Search for the cell housing the specified text and yield its (X, Y) center coordinate. 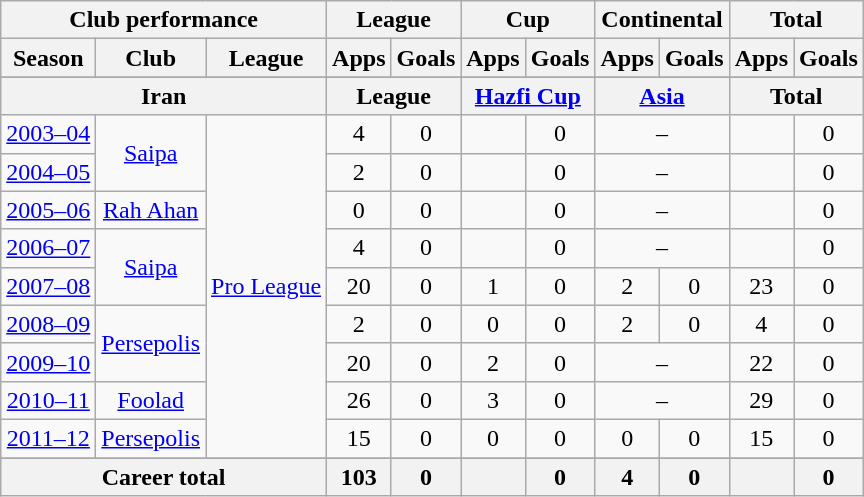
Hazfi Cup (528, 96)
103 (359, 477)
Rah Ahan (151, 210)
Asia (662, 96)
29 (761, 400)
Club (151, 58)
2006–07 (48, 248)
2003–04 (48, 134)
2009–10 (48, 362)
3 (493, 400)
26 (359, 400)
1 (493, 286)
Continental (662, 20)
Cup (528, 20)
Iran (164, 96)
Career total (164, 477)
2007–08 (48, 286)
2011–12 (48, 438)
Pro League (266, 286)
2005–06 (48, 210)
Season (48, 58)
Foolad (151, 400)
2008–09 (48, 324)
2004–05 (48, 172)
Club performance (164, 20)
22 (761, 362)
23 (761, 286)
2010–11 (48, 400)
